Capture the cell that displays the provided text and extract its (X, Y) central coordinate. 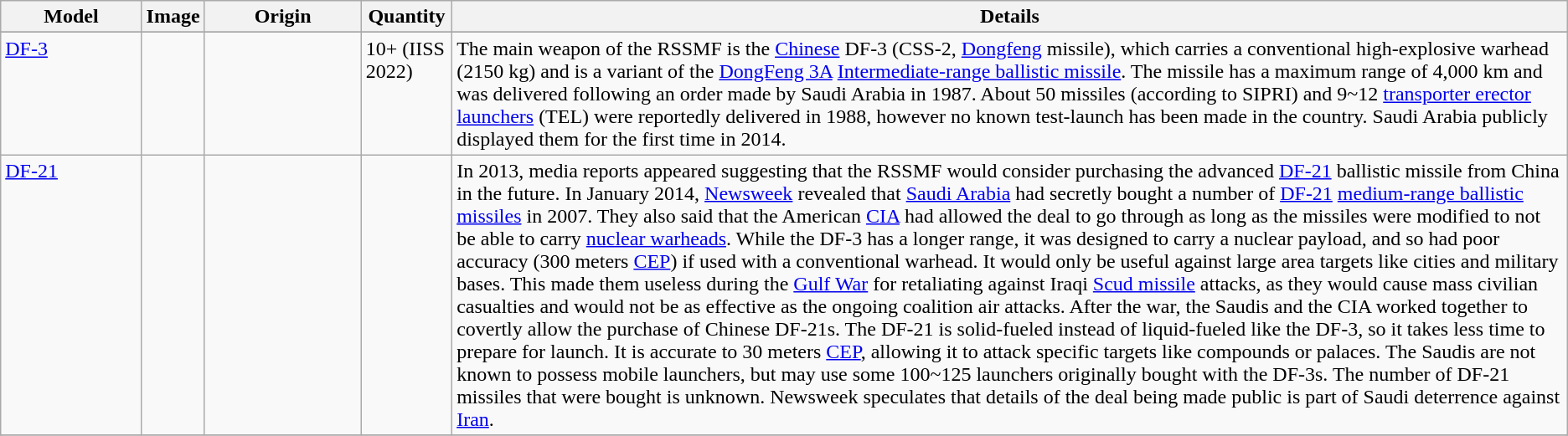
Model (71, 17)
Origin (283, 17)
Image (173, 17)
Quantity (406, 17)
DF-21 (71, 295)
10+ (IISS 2022) (406, 94)
Details (1010, 17)
DF-3 (71, 94)
